Output the (x, y) coordinate of the center of the cell containing the given text.  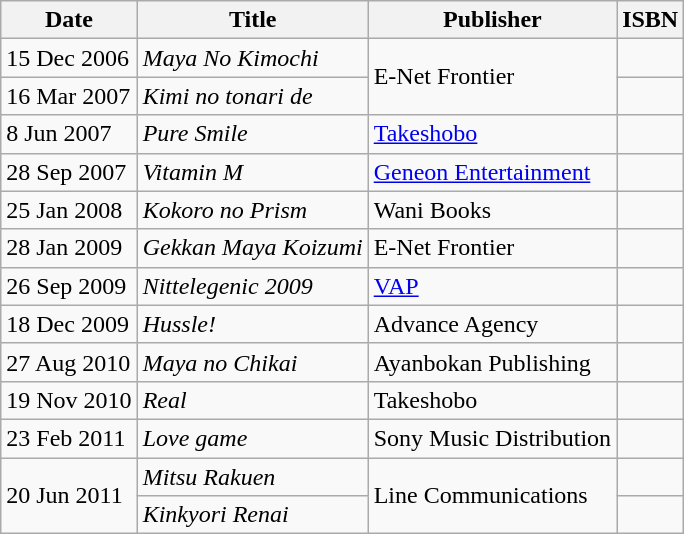
27 Aug 2010 (69, 362)
28 Sep 2007 (69, 172)
Kinkyori Renai (252, 515)
Kimi no tonari de (252, 96)
Nittelegenic 2009 (252, 286)
Kokoro no Prism (252, 210)
20 Jun 2011 (69, 496)
Line Communications (492, 496)
28 Jan 2009 (69, 248)
ISBN (650, 20)
Date (69, 20)
26 Sep 2009 (69, 286)
Maya No Kimochi (252, 58)
18 Dec 2009 (69, 324)
Geneon Entertainment (492, 172)
16 Mar 2007 (69, 96)
Vitamin M (252, 172)
Pure Smile (252, 134)
19 Nov 2010 (69, 400)
Gekkan Maya Koizumi (252, 248)
VAP (492, 286)
25 Jan 2008 (69, 210)
Real (252, 400)
8 Jun 2007 (69, 134)
23 Feb 2011 (69, 438)
Ayanbokan Publishing (492, 362)
Wani Books (492, 210)
Publisher (492, 20)
Mitsu Rakuen (252, 477)
Hussle! (252, 324)
Title (252, 20)
15 Dec 2006 (69, 58)
Love game (252, 438)
Maya no Chikai (252, 362)
Sony Music Distribution (492, 438)
Advance Agency (492, 324)
